Search for the cell housing the specified text and yield its (X, Y) center coordinate. 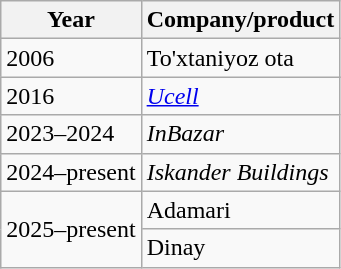
2016 (71, 96)
2025–present (71, 229)
Year (71, 20)
Company/product (240, 20)
Iskander Buildings (240, 172)
2023–2024 (71, 134)
Adamari (240, 210)
InBazar (240, 134)
To'xtaniyoz ota (240, 58)
Ucell (240, 96)
Dinay (240, 248)
2006 (71, 58)
2024–present (71, 172)
